Output the (x, y) coordinate of the center of the cell containing the given text.  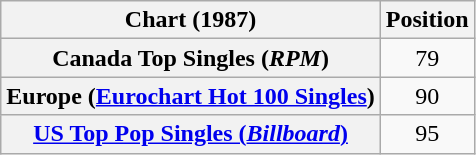
95 (427, 134)
US Top Pop Singles (Billboard) (191, 134)
Position (427, 20)
Canada Top Singles (RPM) (191, 58)
Europe (Eurochart Hot 100 Singles) (191, 96)
79 (427, 58)
90 (427, 96)
Chart (1987) (191, 20)
